Extract the (X, Y) coordinate from the center of the cell holding the provided text.  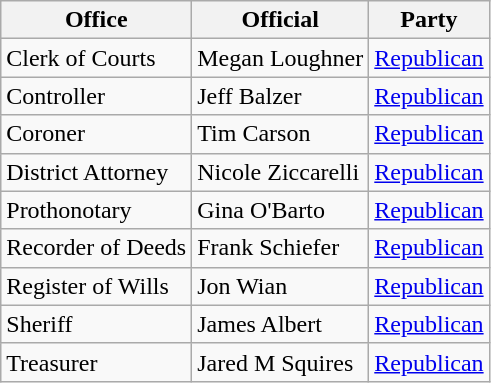
District Attorney (96, 172)
Gina O'Barto (280, 210)
Office (96, 20)
Controller (96, 96)
Jeff Balzer (280, 96)
Tim Carson (280, 134)
Clerk of Courts (96, 58)
Treasurer (96, 362)
Sheriff (96, 324)
Party (429, 20)
Nicole Ziccarelli (280, 172)
Megan Loughner (280, 58)
Register of Wills (96, 286)
Jon Wian (280, 286)
Coroner (96, 134)
Jared M Squires (280, 362)
Frank Schiefer (280, 248)
Official (280, 20)
Recorder of Deeds (96, 248)
Prothonotary (96, 210)
James Albert (280, 324)
